From the cell containing the given text, extract its center point as [X, Y] coordinate. 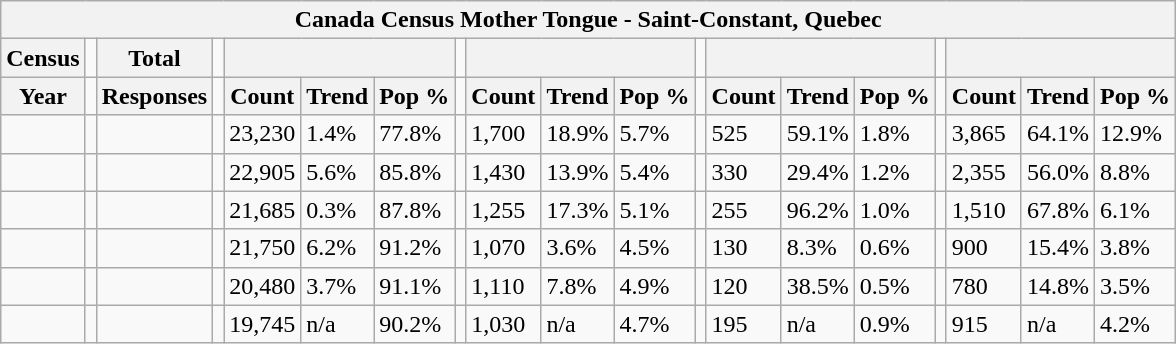
Responses [154, 96]
21,685 [262, 210]
195 [744, 324]
8.3% [818, 248]
1.2% [894, 172]
4.9% [654, 286]
4.7% [654, 324]
91.2% [414, 248]
0.3% [338, 210]
7.8% [578, 286]
5.4% [654, 172]
14.8% [1058, 286]
18.9% [578, 134]
255 [744, 210]
0.9% [894, 324]
5.6% [338, 172]
77.8% [414, 134]
1.4% [338, 134]
120 [744, 286]
90.2% [414, 324]
2,355 [984, 172]
59.1% [818, 134]
1,070 [504, 248]
5.7% [654, 134]
780 [984, 286]
3.8% [1134, 248]
Census [43, 58]
0.5% [894, 286]
Total [154, 58]
0.6% [894, 248]
56.0% [1058, 172]
1.8% [894, 134]
Canada Census Mother Tongue - Saint-Constant, Quebec [588, 20]
3.6% [578, 248]
130 [744, 248]
17.3% [578, 210]
64.1% [1058, 134]
1,110 [504, 286]
1.0% [894, 210]
1,030 [504, 324]
87.8% [414, 210]
1,430 [504, 172]
91.1% [414, 286]
Year [43, 96]
6.2% [338, 248]
22,905 [262, 172]
3.7% [338, 286]
330 [744, 172]
8.8% [1134, 172]
38.5% [818, 286]
3,865 [984, 134]
67.8% [1058, 210]
1,510 [984, 210]
3.5% [1134, 286]
23,230 [262, 134]
20,480 [262, 286]
1,700 [504, 134]
12.9% [1134, 134]
900 [984, 248]
29.4% [818, 172]
4.5% [654, 248]
915 [984, 324]
85.8% [414, 172]
6.1% [1134, 210]
96.2% [818, 210]
4.2% [1134, 324]
525 [744, 134]
13.9% [578, 172]
15.4% [1058, 248]
5.1% [654, 210]
1,255 [504, 210]
19,745 [262, 324]
21,750 [262, 248]
